Scan for the cell matching the given text and deliver its (x, y) coordinate at center. 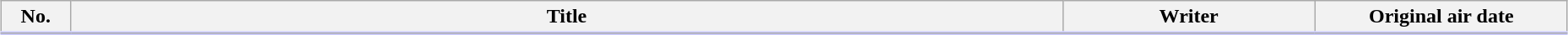
Title (567, 17)
No. (35, 17)
Original air date (1441, 17)
Writer (1188, 17)
